Capture the cell that displays the provided text and extract its (X, Y) central coordinate. 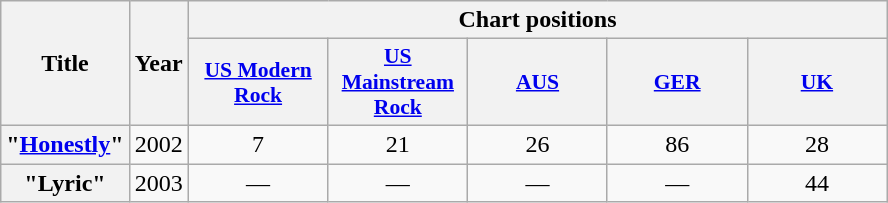
US Modern Rock (258, 82)
GER (677, 82)
Title (65, 64)
26 (538, 144)
2002 (158, 144)
UK (817, 82)
"Honestly" (65, 144)
Chart positions (538, 20)
7 (258, 144)
"Lyric" (65, 183)
2003 (158, 183)
AUS (538, 82)
US Mainstream Rock (398, 82)
21 (398, 144)
28 (817, 144)
44 (817, 183)
86 (677, 144)
Year (158, 64)
